Determine the [X, Y] coordinate at the center of the cell enclosing the given text.  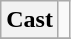
Cast [30, 20]
